Search for the cell housing the specified text and yield its [X, Y] center coordinate. 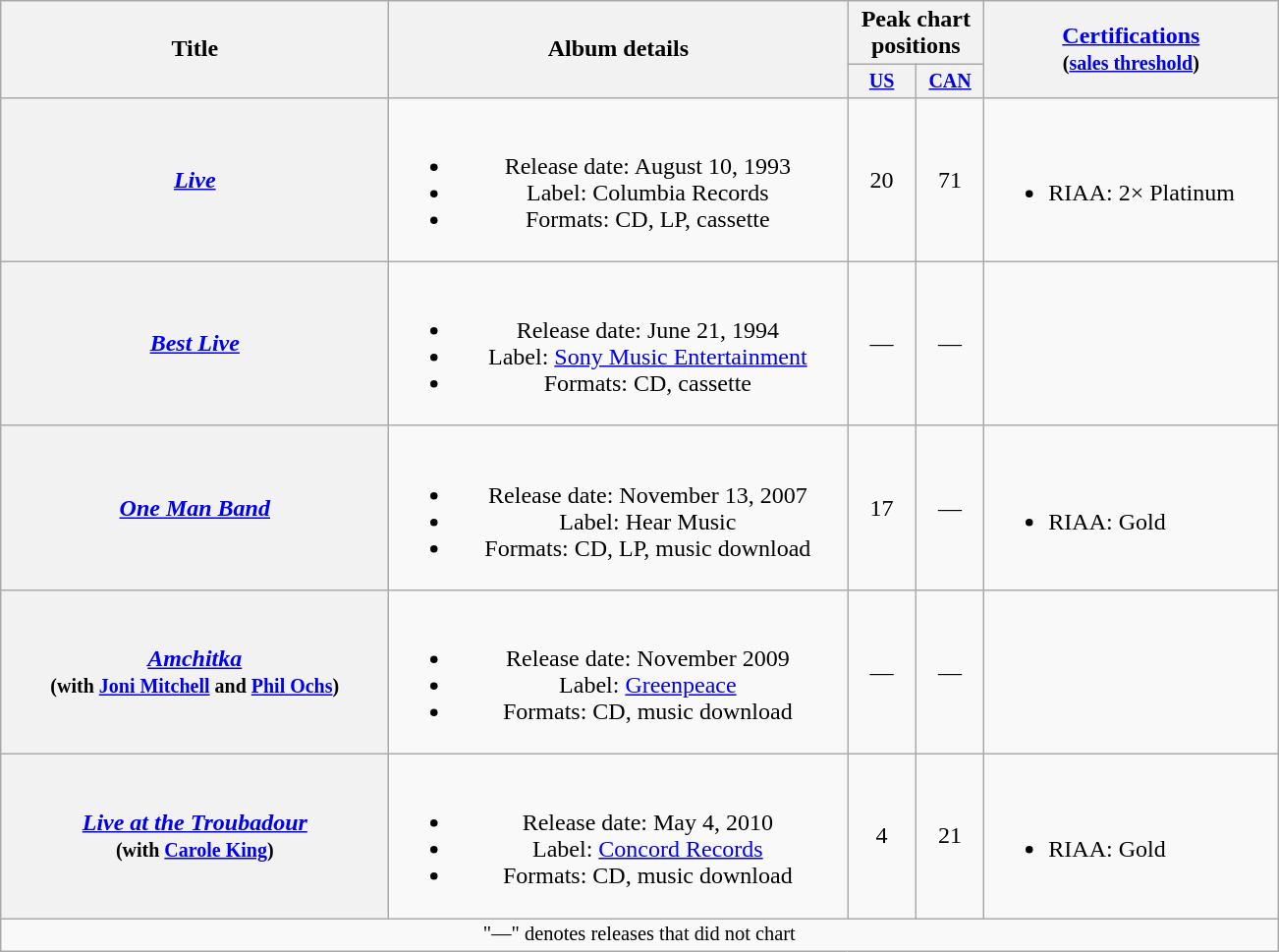
Title [195, 49]
Certifications(sales threshold) [1132, 49]
17 [882, 507]
Release date: November 2009Label: GreenpeaceFormats: CD, music download [619, 672]
Release date: November 13, 2007Label: Hear MusicFormats: CD, LP, music download [619, 507]
Release date: August 10, 1993Label: Columbia RecordsFormats: CD, LP, cassette [619, 179]
Album details [619, 49]
Release date: May 4, 2010Label: Concord RecordsFormats: CD, music download [619, 837]
Peak chartpositions [916, 33]
Best Live [195, 344]
US [882, 81]
Live at the Troubadour(with Carole King) [195, 837]
71 [949, 179]
21 [949, 837]
CAN [949, 81]
4 [882, 837]
One Man Band [195, 507]
"—" denotes releases that did not chart [639, 935]
Live [195, 179]
Amchitka(with Joni Mitchell and Phil Ochs) [195, 672]
Release date: June 21, 1994Label: Sony Music EntertainmentFormats: CD, cassette [619, 344]
RIAA: 2× Platinum [1132, 179]
20 [882, 179]
